Identify which cell holds the provided text, then report its [x, y] central coordinate. 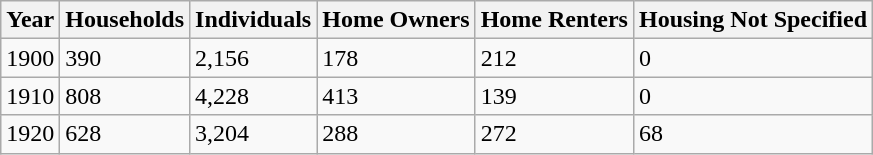
139 [554, 96]
Home Owners [396, 20]
Year [30, 20]
628 [125, 134]
4,228 [254, 96]
390 [125, 58]
Housing Not Specified [752, 20]
Households [125, 20]
1910 [30, 96]
68 [752, 134]
212 [554, 58]
272 [554, 134]
Individuals [254, 20]
178 [396, 58]
3,204 [254, 134]
288 [396, 134]
413 [396, 96]
Home Renters [554, 20]
2,156 [254, 58]
1900 [30, 58]
808 [125, 96]
1920 [30, 134]
